Locate the cell with the specified text and output its (X, Y) center coordinate. 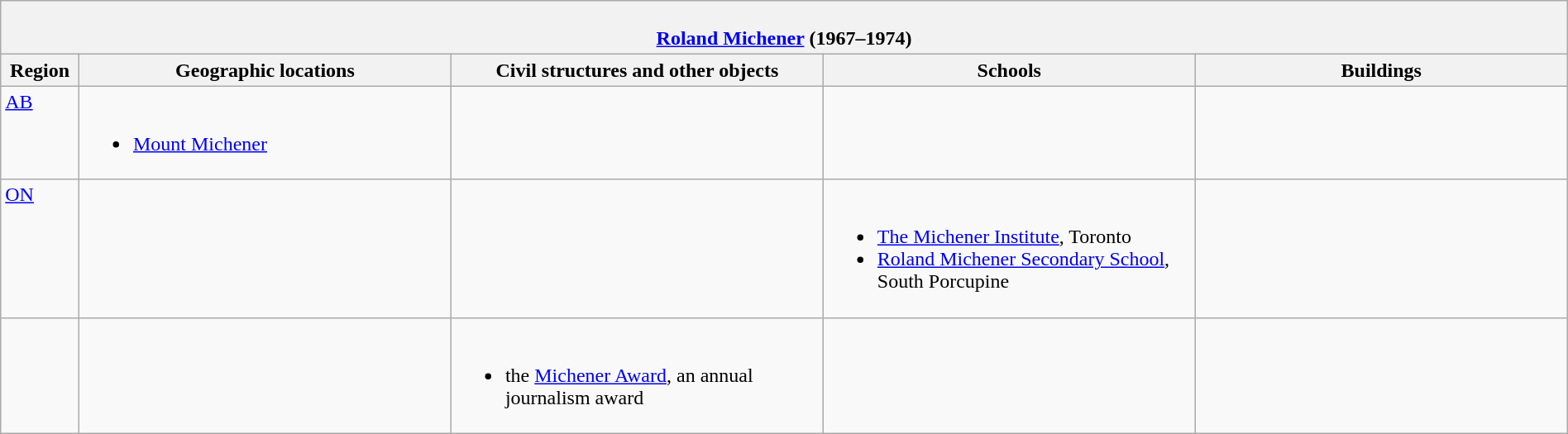
Buildings (1381, 70)
Civil structures and other objects (637, 70)
ON (40, 248)
Geographic locations (265, 70)
AB (40, 132)
the Michener Award, an annual journalism award (637, 375)
Mount Michener (265, 132)
Region (40, 70)
Roland Michener (1967–1974) (784, 28)
Schools (1009, 70)
The Michener Institute, TorontoRoland Michener Secondary School, South Porcupine (1009, 248)
